Determine the (X, Y) coordinate at the center of the cell enclosing the given text.  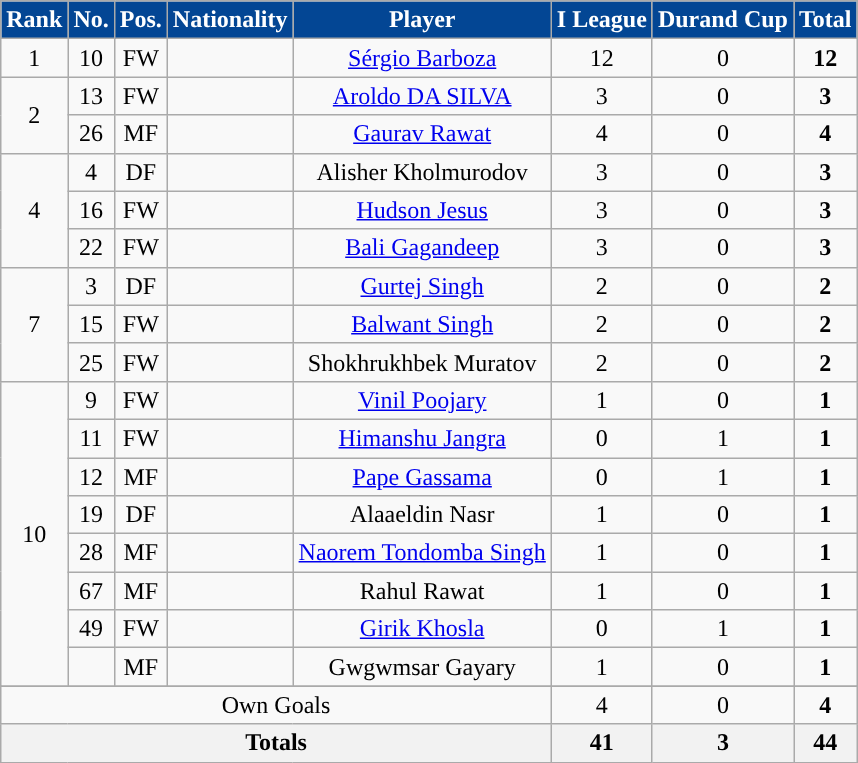
Sérgio Barboza (422, 58)
49 (91, 629)
19 (91, 515)
Own Goals (276, 705)
Bali Gagandeep (422, 248)
Naorem Tondomba Singh (422, 553)
Total (826, 20)
Gurtej Singh (422, 286)
Shokhrukhbek Muratov (422, 362)
Gaurav Rawat (422, 134)
Girik Khosla (422, 629)
Rahul Rawat (422, 591)
25 (91, 362)
67 (91, 591)
Rank (34, 20)
Nationality (230, 20)
15 (91, 324)
16 (91, 210)
Vinil Poojary (422, 400)
9 (91, 400)
Player (422, 20)
Alisher Kholmurodov (422, 172)
Totals (276, 743)
Pos. (140, 20)
Alaaeldin Nasr (422, 515)
I League (602, 20)
Himanshu Jangra (422, 438)
22 (91, 248)
Balwant Singh (422, 324)
Aroldo DA SILVA (422, 96)
44 (826, 743)
7 (34, 324)
11 (91, 438)
Hudson Jesus (422, 210)
41 (602, 743)
13 (91, 96)
26 (91, 134)
28 (91, 553)
Gwgwmsar Gayary (422, 667)
No. (91, 20)
Durand Cup (722, 20)
Pape Gassama (422, 477)
